Output the [X, Y] coordinate of the center of the cell containing the given text.  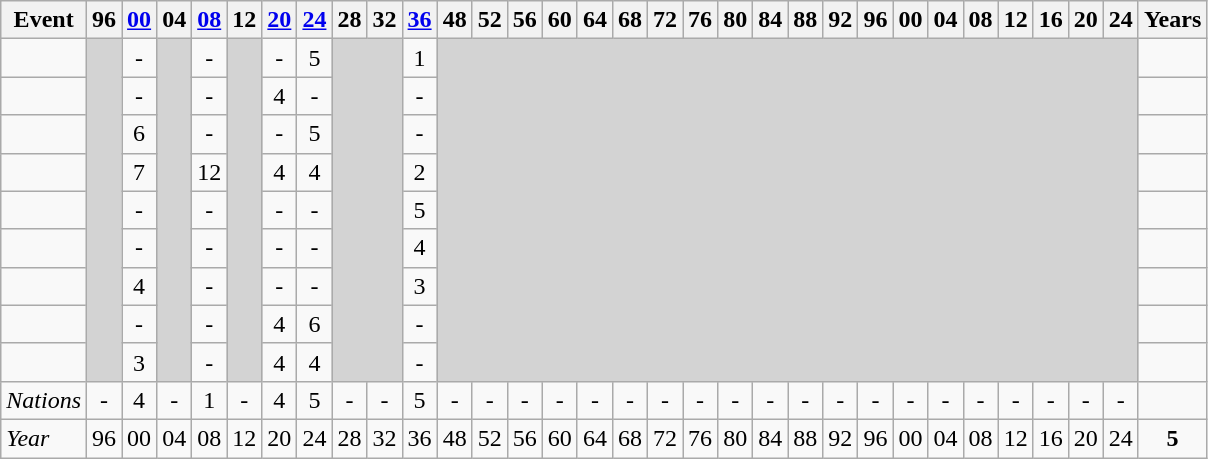
Years [1172, 20]
Nations [44, 400]
Year [44, 438]
Event [44, 20]
2 [420, 172]
7 [140, 172]
